From the cell containing the given text, extract its center point as [x, y] coordinate. 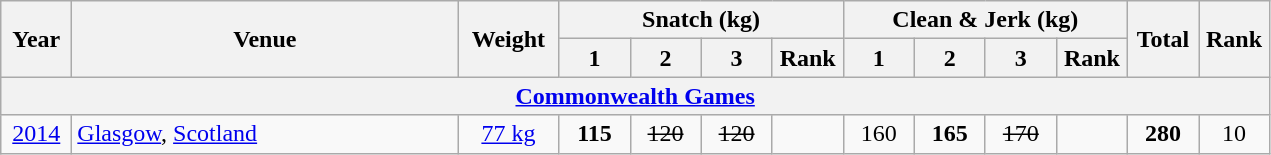
Year [36, 39]
Clean & Jerk (kg) [985, 20]
280 [1162, 134]
10 [1234, 134]
160 [878, 134]
170 [1020, 134]
2014 [36, 134]
165 [950, 134]
Commonwealth Games [636, 96]
Weight [508, 39]
Total [1162, 39]
Snatch (kg) [701, 20]
Glasgow, Scotland [265, 134]
115 [594, 134]
Venue [265, 39]
77 kg [508, 134]
